Provide the [x, y] coordinate of the cell's center where the given text is located.  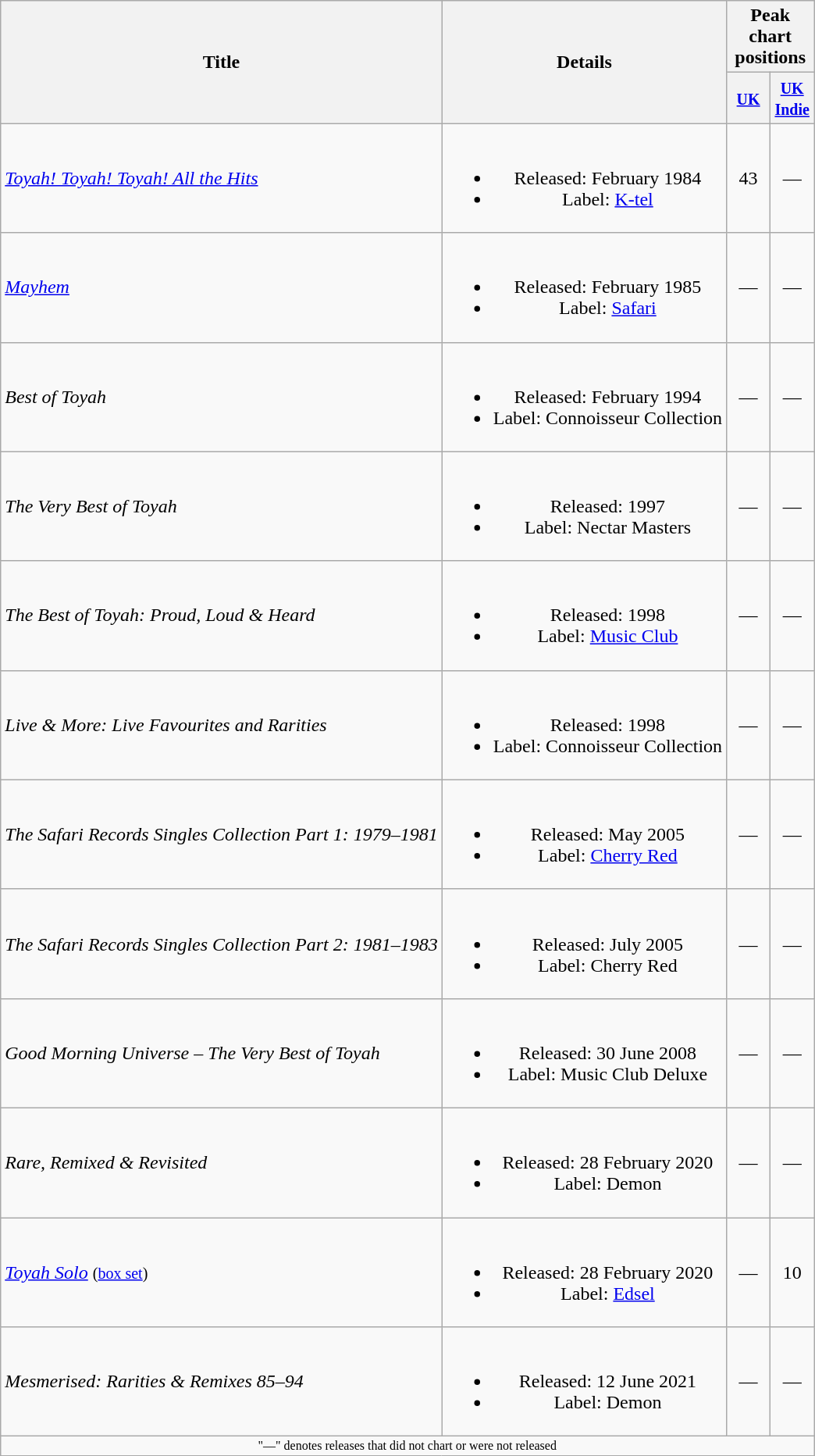
The Best of Toyah: Proud, Loud & Heard [222, 616]
Released: 12 June 2021Label: Demon [584, 1382]
10 [792, 1272]
Title [222, 62]
Mayhem [222, 287]
Released: 28 February 2020Label: Edsel [584, 1272]
Live & More: Live Favourites and Rarities [222, 725]
The Very Best of Toyah [222, 506]
Released: May 2005Label: Cherry Red [584, 834]
Rare, Remixed & Revisited [222, 1162]
Released: February 1994Label: Connoisseur Collection [584, 397]
Released: 1997Label: Nectar Masters [584, 506]
Toyah Solo (box set) [222, 1272]
Released: February 1984Label: K-tel [584, 178]
Details [584, 62]
Released: 1998Label: Music Club [584, 616]
The Safari Records Singles Collection Part 2: 1981–1983 [222, 944]
Best of Toyah [222, 397]
UK [749, 98]
UKIndie [792, 98]
Released: February 1985Label: Safari [584, 287]
Released: July 2005Label: Cherry Red [584, 944]
43 [749, 178]
"—" denotes releases that did not chart or were not released [407, 1446]
Released: 28 February 2020Label: Demon [584, 1162]
Released: 1998Label: Connoisseur Collection [584, 725]
Peak chart positions [771, 37]
The Safari Records Singles Collection Part 1: 1979–1981 [222, 834]
Good Morning Universe – The Very Best of Toyah [222, 1053]
Toyah! Toyah! Toyah! All the Hits [222, 178]
Mesmerised: Rarities & Remixes 85–94 [222, 1382]
Released: 30 June 2008Label: Music Club Deluxe [584, 1053]
